Identify which cell holds the provided text, then report its [x, y] central coordinate. 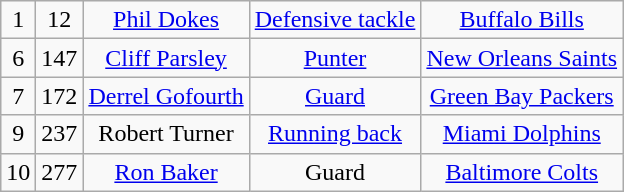
Cliff Parsley [166, 58]
147 [60, 58]
Derrel Gofourth [166, 96]
Miami Dolphins [522, 134]
Running back [335, 134]
Baltimore Colts [522, 172]
237 [60, 134]
12 [60, 20]
277 [60, 172]
Punter [335, 58]
Defensive tackle [335, 20]
6 [18, 58]
New Orleans Saints [522, 58]
Ron Baker [166, 172]
9 [18, 134]
172 [60, 96]
10 [18, 172]
1 [18, 20]
Phil Dokes [166, 20]
Buffalo Bills [522, 20]
7 [18, 96]
Green Bay Packers [522, 96]
Robert Turner [166, 134]
